Pinpoint the cell where the given text exists, returning its (X, Y) midpoint coordinate. 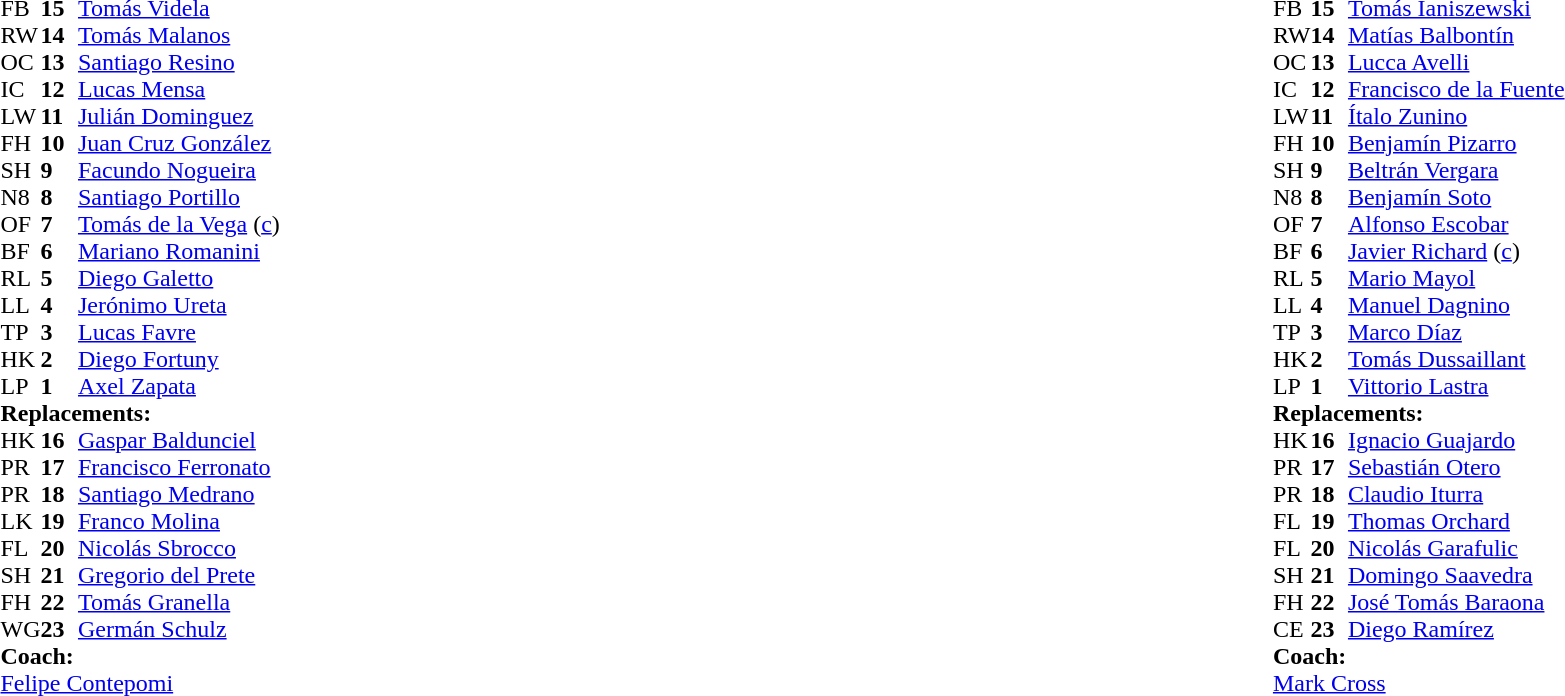
Sebastián Otero (1456, 468)
Diego Ramírez (1456, 630)
Lucas Mensa (179, 90)
Santiago Resino (179, 62)
Manuel Dagnino (1456, 306)
Gaspar Baldunciel (179, 440)
Tomás Granella (179, 602)
Francisco de la Fuente (1456, 90)
Lucas Favre (179, 332)
Germán Schulz (179, 630)
Axel Zapata (179, 386)
Diego Fortuny (179, 360)
Santiago Portillo (179, 198)
Mariano Romanini (179, 252)
Javier Richard (c) (1456, 252)
Gregorio del Prete (179, 576)
Jerónimo Ureta (179, 306)
Ítalo Zunino (1456, 116)
Tomás Malanos (179, 36)
Francisco Ferronato (179, 468)
Diego Galetto (179, 278)
Vittorio Lastra (1456, 386)
Facundo Nogueira (179, 170)
Tomás Dussaillant (1456, 360)
José Tomás Baraona (1456, 602)
Nicolás Sbrocco (179, 548)
Julián Dominguez (179, 116)
Domingo Saavedra (1456, 576)
Franco Molina (179, 522)
WG (20, 630)
Lucca Avelli (1456, 62)
Nicolás Garafulic (1456, 548)
Benjamín Pizarro (1456, 144)
Matías Balbontín (1456, 36)
Claudio Iturra (1456, 494)
CE (1292, 630)
Santiago Medrano (179, 494)
Ignacio Guajardo (1456, 440)
Marco Díaz (1456, 332)
Juan Cruz González (179, 144)
Benjamín Soto (1456, 198)
Alfonso Escobar (1456, 224)
Thomas Orchard (1456, 522)
Tomás de la Vega (c) (179, 224)
LK (20, 522)
Mario Mayol (1456, 278)
Beltrán Vergara (1456, 170)
